Extract the (X, Y) coordinate from the center of the cell holding the provided text.  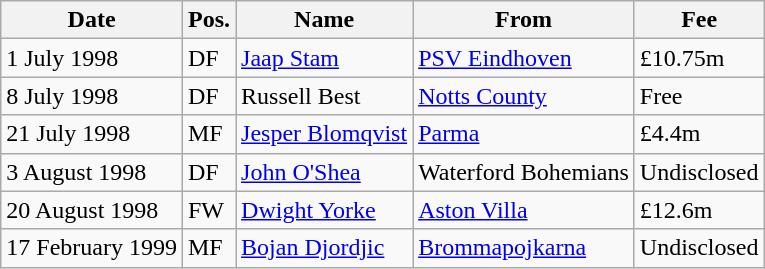
Dwight Yorke (324, 210)
£4.4m (699, 134)
Waterford Bohemians (524, 172)
£10.75m (699, 58)
Russell Best (324, 96)
Name (324, 20)
Pos. (208, 20)
Parma (524, 134)
John O'Shea (324, 172)
17 February 1999 (92, 248)
Jesper Blomqvist (324, 134)
£12.6m (699, 210)
8 July 1998 (92, 96)
PSV Eindhoven (524, 58)
Bojan Djordjic (324, 248)
Jaap Stam (324, 58)
Date (92, 20)
From (524, 20)
1 July 1998 (92, 58)
20 August 1998 (92, 210)
FW (208, 210)
Aston Villa (524, 210)
Brommapojkarna (524, 248)
21 July 1998 (92, 134)
Free (699, 96)
Fee (699, 20)
3 August 1998 (92, 172)
Notts County (524, 96)
